Find where the given text appears and provide that cell's center as (x, y) coordinate. 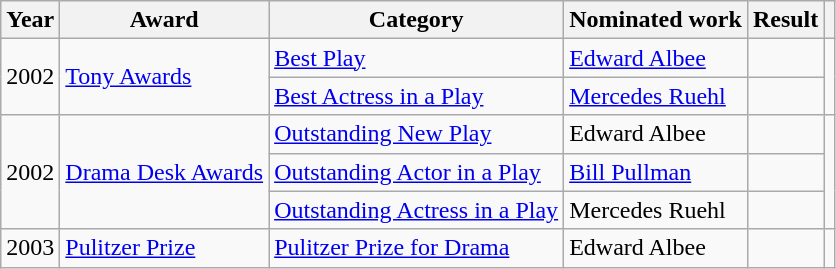
Outstanding Actor in a Play (416, 172)
Best Actress in a Play (416, 96)
Award (164, 20)
2003 (30, 248)
Drama Desk Awards (164, 172)
Tony Awards (164, 77)
Pulitzer Prize (164, 248)
Best Play (416, 58)
Category (416, 20)
Outstanding New Play (416, 134)
Nominated work (656, 20)
Bill Pullman (656, 172)
Result (785, 20)
Outstanding Actress in a Play (416, 210)
Pulitzer Prize for Drama (416, 248)
Year (30, 20)
